Find where the given text appears and provide that cell's center as (X, Y) coordinate. 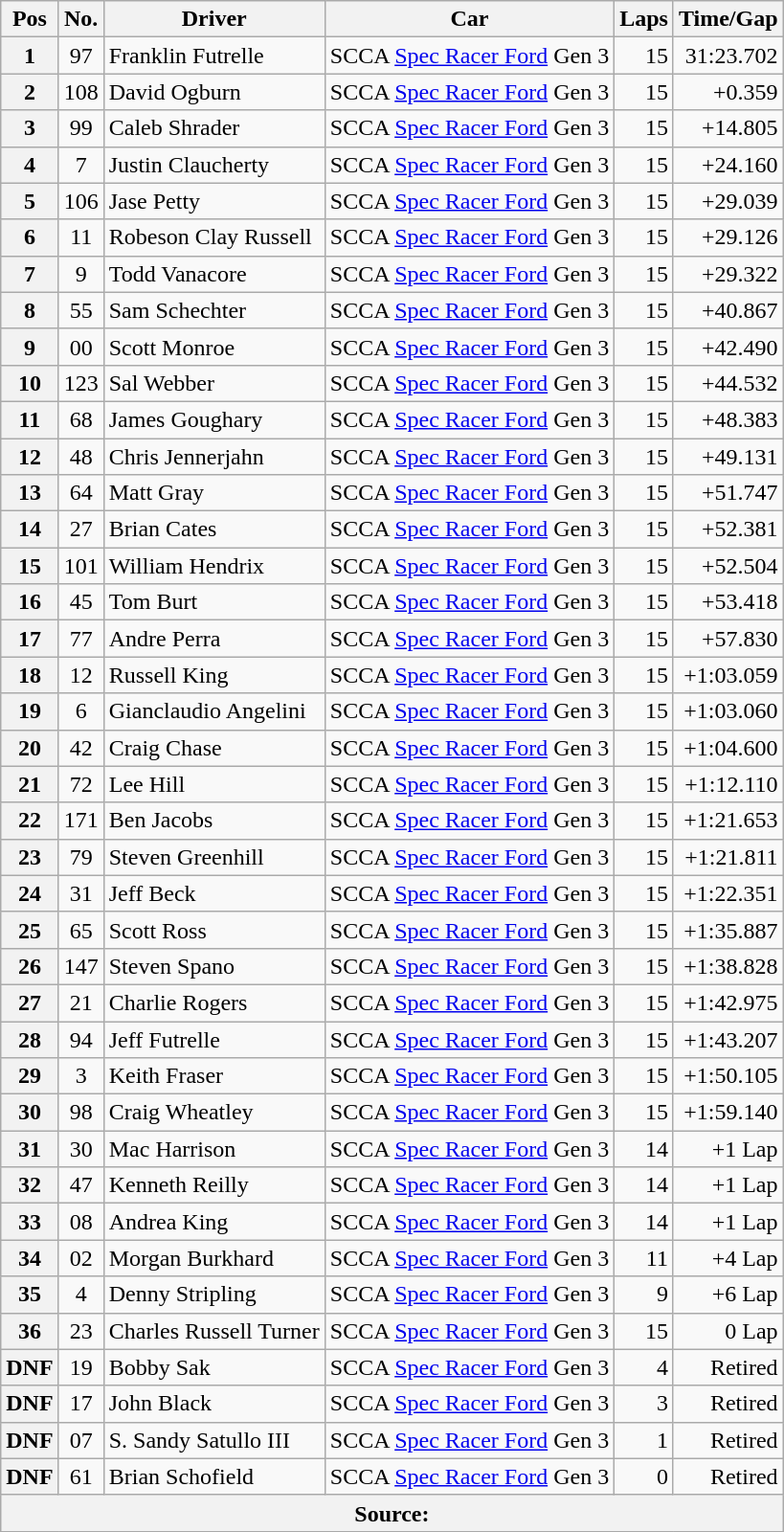
2 (30, 92)
David Ogburn (214, 92)
Keith Fraser (214, 1076)
Pos (30, 19)
+6 Lap (728, 1295)
Craig Wheatley (214, 1113)
68 (80, 419)
77 (80, 639)
+1:21.811 (728, 857)
0 (644, 1476)
79 (80, 857)
Robeson Clay Russell (214, 237)
0 Lap (728, 1331)
Jeff Beck (214, 893)
+1:38.828 (728, 966)
+1:35.887 (728, 930)
29 (30, 1076)
Caleb Shrader (214, 128)
00 (80, 347)
William Hendrix (214, 566)
Franklin Futrelle (214, 56)
+1:04.600 (728, 748)
+14.805 (728, 128)
47 (80, 1185)
Jase Petty (214, 201)
33 (30, 1222)
Andrea King (214, 1222)
36 (30, 1331)
+49.131 (728, 457)
Driver (214, 19)
Laps (644, 19)
Steven Spano (214, 966)
Morgan Burkhard (214, 1258)
08 (80, 1222)
+1:50.105 (728, 1076)
James Goughary (214, 419)
+52.381 (728, 529)
Car (469, 19)
171 (80, 821)
+1:59.140 (728, 1113)
+4 Lap (728, 1258)
Mac Harrison (214, 1149)
Scott Monroe (214, 347)
Craig Chase (214, 748)
Gianclaudio Angelini (214, 711)
+57.830 (728, 639)
+1:43.207 (728, 1039)
02 (80, 1258)
31:23.702 (728, 56)
Denny Stripling (214, 1295)
Lee Hill (214, 784)
42 (80, 748)
+24.160 (728, 165)
5 (30, 201)
8 (30, 310)
Charles Russell Turner (214, 1331)
Andre Perra (214, 639)
10 (30, 383)
+29.322 (728, 274)
07 (80, 1440)
Brian Schofield (214, 1476)
Scott Ross (214, 930)
Time/Gap (728, 19)
+1:42.975 (728, 1003)
Russell King (214, 675)
48 (80, 457)
+1:03.059 (728, 675)
S. Sandy Satullo III (214, 1440)
32 (30, 1185)
18 (30, 675)
106 (80, 201)
25 (30, 930)
+48.383 (728, 419)
+51.747 (728, 493)
24 (30, 893)
94 (80, 1039)
Chris Jennerjahn (214, 457)
55 (80, 310)
+1:22.351 (728, 893)
Tom Burt (214, 602)
101 (80, 566)
+52.504 (728, 566)
108 (80, 92)
35 (30, 1295)
Ben Jacobs (214, 821)
+44.532 (728, 383)
Sam Schechter (214, 310)
16 (30, 602)
+1:12.110 (728, 784)
Steven Greenhill (214, 857)
+42.490 (728, 347)
+40.867 (728, 310)
34 (30, 1258)
61 (80, 1476)
Kenneth Reilly (214, 1185)
45 (80, 602)
99 (80, 128)
65 (80, 930)
97 (80, 56)
+29.126 (728, 237)
No. (80, 19)
Matt Gray (214, 493)
Justin Claucherty (214, 165)
Brian Cates (214, 529)
+1:21.653 (728, 821)
Bobby Sak (214, 1367)
28 (30, 1039)
Charlie Rogers (214, 1003)
+53.418 (728, 602)
13 (30, 493)
72 (80, 784)
22 (30, 821)
Source: (392, 1513)
20 (30, 748)
26 (30, 966)
Jeff Futrelle (214, 1039)
+0.359 (728, 92)
64 (80, 493)
147 (80, 966)
Todd Vanacore (214, 274)
123 (80, 383)
+1:03.060 (728, 711)
+29.039 (728, 201)
98 (80, 1113)
Sal Webber (214, 383)
John Black (214, 1404)
